Capture the cell that displays the provided text and extract its (x, y) central coordinate. 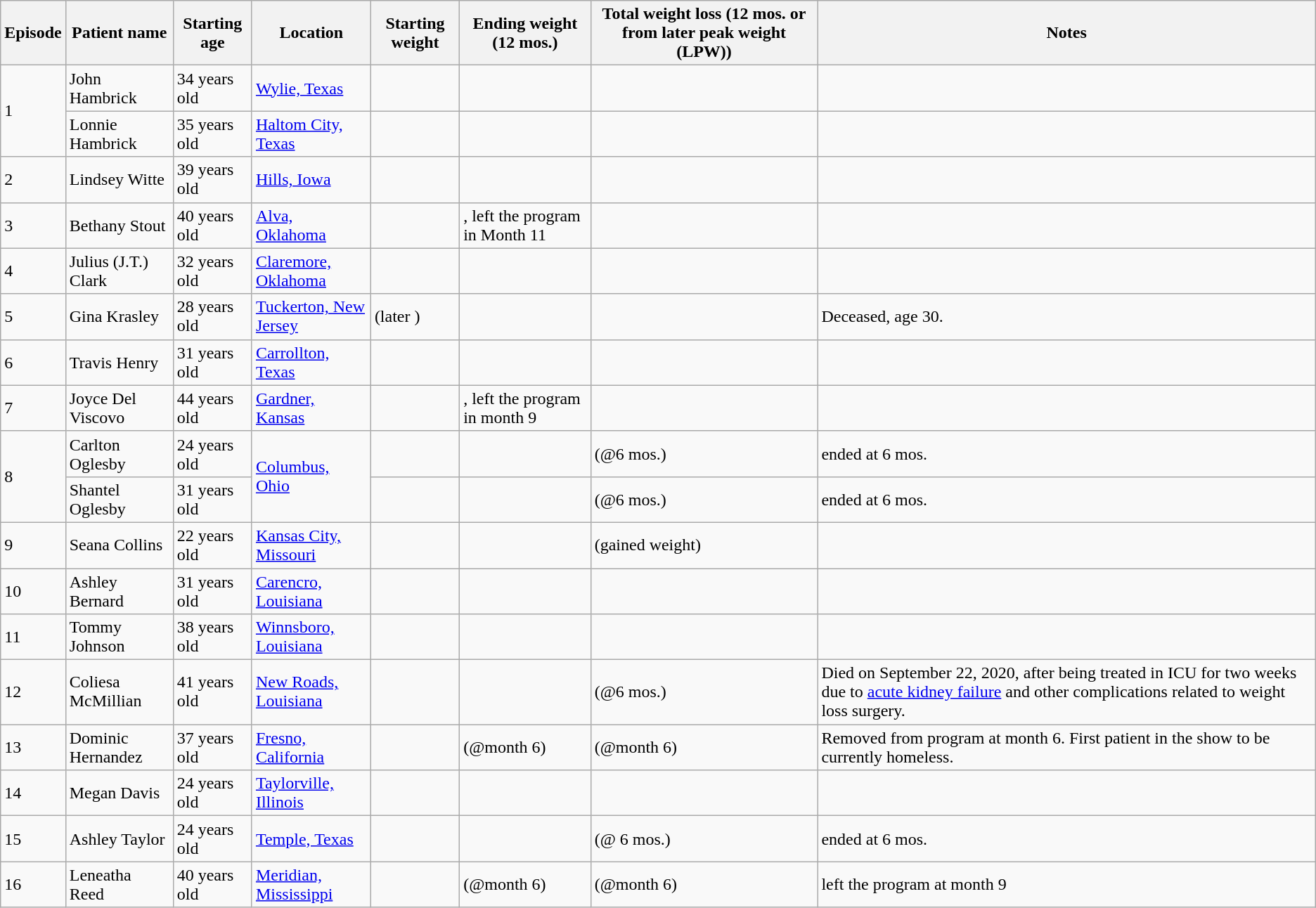
Travis Henry (120, 363)
Ashley Bernard (120, 590)
11 (33, 637)
13 (33, 748)
Fresno, California (311, 748)
Coliesa McMillian (120, 692)
Taylorville, Illinois (311, 793)
2 (33, 180)
Meridian, Mississippi (311, 884)
Lonnie Hambrick (120, 134)
Gina Krasley (120, 316)
38 years old (212, 637)
Haltom City, Texas (311, 134)
10 (33, 590)
left the program at month 9 (1066, 884)
John Hambrick (120, 89)
35 years old (212, 134)
Bethany Stout (120, 225)
37 years old (212, 748)
Megan Davis (120, 793)
Starting weight (415, 33)
Temple, Texas (311, 839)
9 (33, 545)
22 years old (212, 545)
Tommy Johnson (120, 637)
Starting age (212, 33)
Lindsey Witte (120, 180)
Total weight loss (12 mos. or from later peak weight (LPW)) (704, 33)
Carencro, Louisiana (311, 590)
28 years old (212, 316)
12 (33, 692)
(@ 6 mos.) (704, 839)
, left the program in month 9 (525, 408)
Hills, Iowa (311, 180)
Ashley Taylor (120, 839)
Wylie, Texas (311, 89)
8 (33, 476)
Carlton Oglesby (120, 454)
Winnsboro, Louisiana (311, 637)
6 (33, 363)
Tuckerton, New Jersey (311, 316)
41 years old (212, 692)
Kansas City, Missouri (311, 545)
Columbus, Ohio (311, 476)
Julius (J.T.) Clark (120, 271)
Deceased, age 30. (1066, 316)
14 (33, 793)
Carrollton, Texas (311, 363)
44 years old (212, 408)
7 (33, 408)
(gained weight) (704, 545)
32 years old (212, 271)
New Roads, Louisiana (311, 692)
Ending weight (12 mos.) (525, 33)
Leneatha Reed (120, 884)
, left the program in Month 11 (525, 225)
Claremore, Oklahoma (311, 271)
Gardner, Kansas (311, 408)
Removed from program at month 6. First patient in the show to be currently homeless. (1066, 748)
15 (33, 839)
Patient name (120, 33)
Shantel Oglesby (120, 499)
5 (33, 316)
Alva, Oklahoma (311, 225)
Notes (1066, 33)
16 (33, 884)
1 (33, 111)
39 years old (212, 180)
(later ) (415, 316)
3 (33, 225)
Joyce Del Viscovo (120, 408)
Dominic Hernandez (120, 748)
4 (33, 271)
Episode (33, 33)
Seana Collins (120, 545)
34 years old (212, 89)
Location (311, 33)
